Detect which cell encompasses the target text, then output its [X, Y] center coordinate. 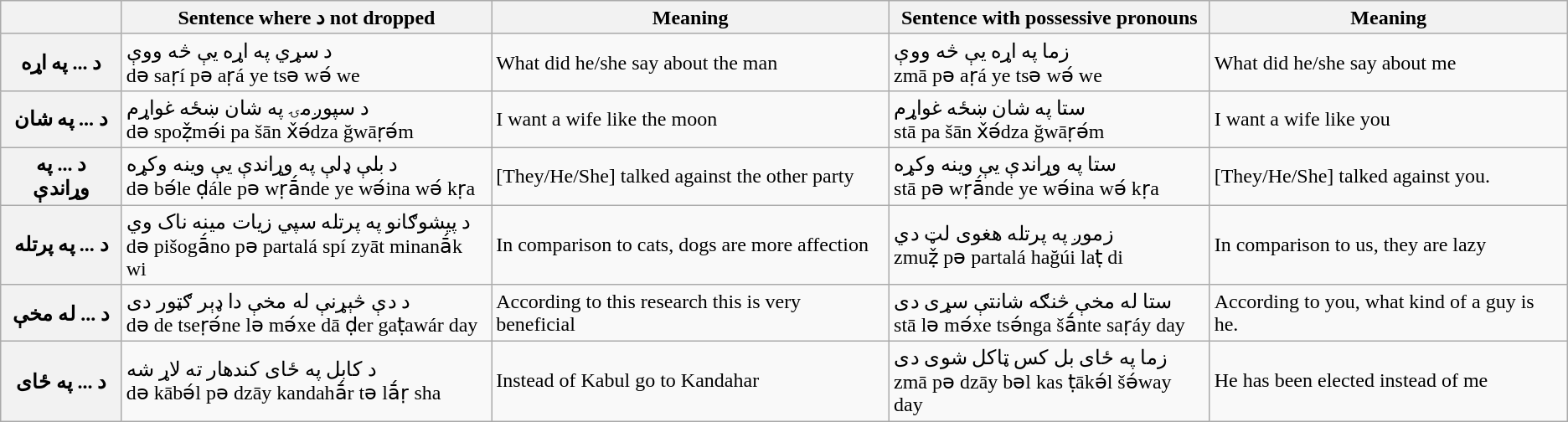
د ... له مخې [61, 313]
د ... په پرتله [61, 244]
[They/He/She] talked against you. [1389, 176]
د کابل په ځای کندهار ته لاړ شهdə kābə́l pə dzāy kandahā́r tə lā́ṛ sha [307, 382]
ستا په وړاندې يې وينه وکړهstā pə wṛā́nde ye wә́ina wә́ kṛa [1050, 176]
ستا له مخې څنګه شانتې سړی دیstā lə mә́xe tsə́nga šā́nte saṛáy day [1050, 313]
In comparison to cats, dogs are more affection [690, 244]
According to this research this is very beneficial [690, 313]
د ... په وړاندې [61, 176]
د ... په اړه [61, 62]
Sentence with possessive pronouns [1050, 18]
[They/He/She] talked against the other party [690, 176]
He has been elected instead of me [1389, 382]
What did he/she say about the man [690, 62]
In comparison to us, they are lazy [1389, 244]
د سپوږمۍ په شان ښځه غواړمdə spoẓ̌mә́i pa šān x̌ә́dza ğwāṛә́m [307, 119]
I want a wife like you [1389, 119]
According to you, what kind of a guy is he. [1389, 313]
د سړي په اړه يې څه ووېdə saṛí pə aṛá ye tsə wә́ we [307, 62]
د ... په شان [61, 119]
د پيشوګانو په پرتله سپي زيات مينه ناک ويdə pišogā́no pə partalá spí zyāt minanā́k wi [307, 244]
زما په اړه يې څه ووېzmā pə aṛá ye tsə wә́ we [1050, 62]
زموږ په پرتله هغوی لټ ديzmuẓ̌ pə partalá hağúi laṭ di [1050, 244]
Instead of Kabul go to Kandahar [690, 382]
ستا په شان ښځه غواړمstā pa šān x̌ә́dza ğwāṛә́m [1050, 119]
د ... په ځای [61, 382]
د دې څېړنې له مخې دا ډېر ګټور دیdə de tseṛә́ne lə mә́xe dā ḍer gaṭawár day [307, 313]
د بلې ډلې په وړاندې يې وينه وکړهdə bә́le ḍále pə wṛā́nde ye wә́ina wә́ kṛa [307, 176]
زما په ځای بل کس ټاکل شوی دیzmā pə dzāy bəl kas ṭākə́l šə́way day [1050, 382]
Sentence where د not dropped [307, 18]
What did he/she say about me [1389, 62]
I want a wife like the moon [690, 119]
